Return the (x, y) coordinate for the center point of the cell that contains the specified text.  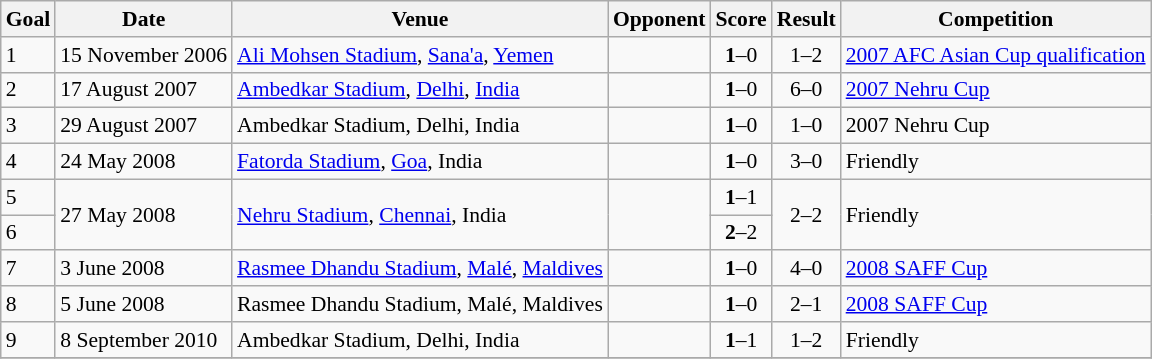
4–0 (806, 269)
6–0 (806, 90)
Goal (28, 19)
9 (28, 340)
7 (28, 269)
5 June 2008 (144, 304)
4 (28, 162)
Score (740, 19)
3–0 (806, 162)
17 August 2007 (144, 90)
Nehru Stadium, Chennai, India (420, 214)
6 (28, 233)
Result (806, 19)
2007 AFC Asian Cup qualification (996, 55)
24 May 2008 (144, 162)
8 (28, 304)
15 November 2006 (144, 55)
27 May 2008 (144, 214)
Opponent (660, 19)
Date (144, 19)
2 (28, 90)
8 September 2010 (144, 340)
29 August 2007 (144, 126)
Competition (996, 19)
1 (28, 55)
Venue (420, 19)
3 June 2008 (144, 269)
2–1 (806, 304)
Fatorda Stadium, Goa, India (420, 162)
Ali Mohsen Stadium, Sana'a, Yemen (420, 55)
3 (28, 126)
5 (28, 197)
